Capture the cell that displays the provided text and extract its [x, y] central coordinate. 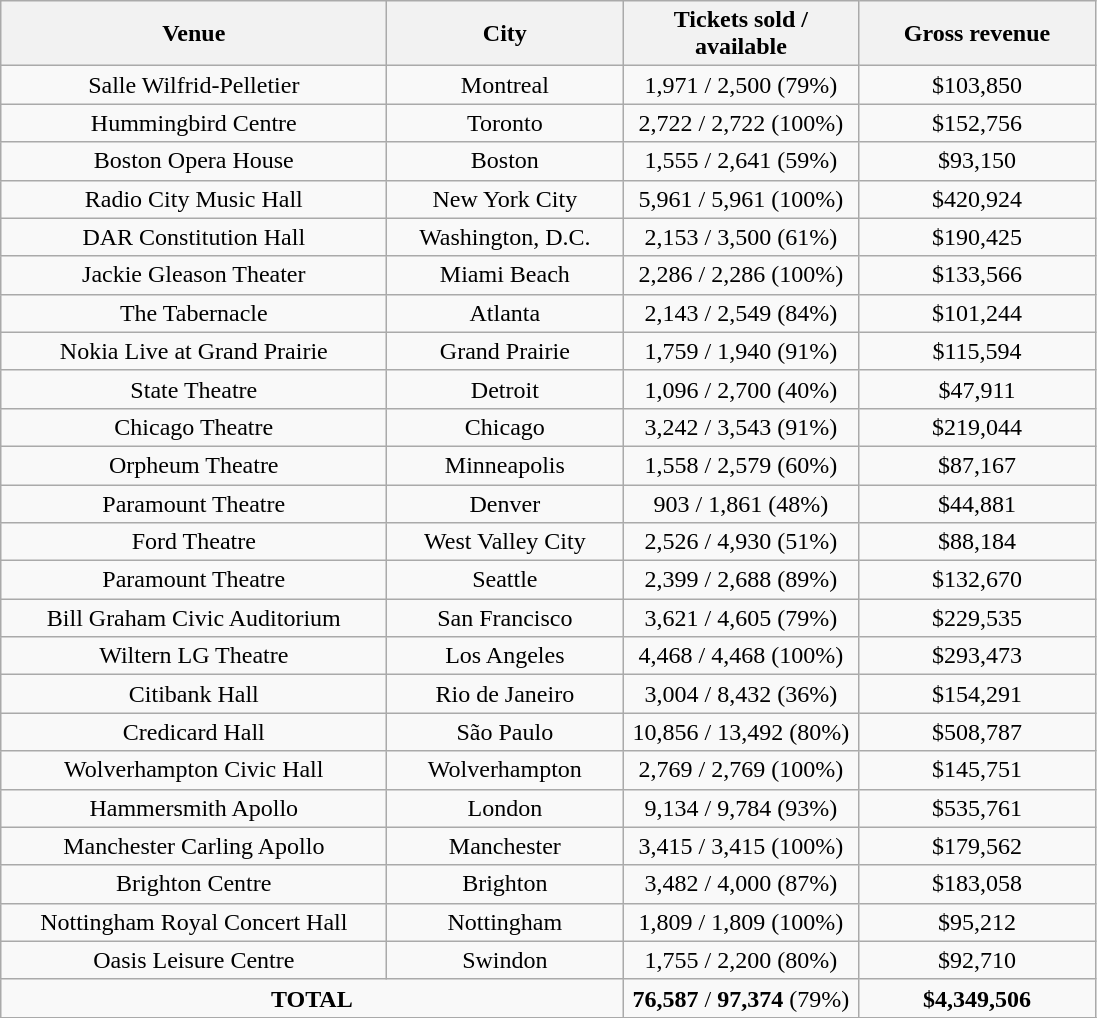
Bill Graham Civic Auditorium [194, 618]
Oasis Leisure Centre [194, 960]
2,286 / 2,286 (100%) [741, 275]
Nottingham Royal Concert Hall [194, 922]
The Tabernacle [194, 313]
Rio de Janeiro [505, 694]
1,755 / 2,200 (80%) [741, 960]
Venue [194, 34]
$133,566 [977, 275]
$190,425 [977, 237]
2,143 / 2,549 (84%) [741, 313]
3,004 / 8,432 (36%) [741, 694]
Los Angeles [505, 656]
Tickets sold / available [741, 34]
1,759 / 1,940 (91%) [741, 351]
$4,349,506 [977, 998]
Toronto [505, 123]
San Francisco [505, 618]
Manchester [505, 846]
Radio City Music Hall [194, 199]
$229,535 [977, 618]
3,242 / 3,543 (91%) [741, 427]
Nottingham [505, 922]
1,558 / 2,579 (60%) [741, 465]
Montreal [505, 85]
Detroit [505, 389]
$535,761 [977, 808]
$132,670 [977, 580]
Chicago [505, 427]
Credicard Hall [194, 732]
Hummingbird Centre [194, 123]
West Valley City [505, 542]
Salle Wilfrid-Pelletier [194, 85]
Seattle [505, 580]
$87,167 [977, 465]
$145,751 [977, 770]
$44,881 [977, 503]
Hammersmith Apollo [194, 808]
New York City [505, 199]
London [505, 808]
4,468 / 4,468 (100%) [741, 656]
$88,184 [977, 542]
Minneapolis [505, 465]
$103,850 [977, 85]
10,856 / 13,492 (80%) [741, 732]
Ford Theatre [194, 542]
$420,924 [977, 199]
1,555 / 2,641 (59%) [741, 161]
$293,473 [977, 656]
Boston Opera House [194, 161]
2,722 / 2,722 (100%) [741, 123]
Atlanta [505, 313]
Miami Beach [505, 275]
$95,212 [977, 922]
Brighton Centre [194, 884]
Gross revenue [977, 34]
Manchester Carling Apollo [194, 846]
1,971 / 2,500 (79%) [741, 85]
Chicago Theatre [194, 427]
2,153 / 3,500 (61%) [741, 237]
$115,594 [977, 351]
Brighton [505, 884]
$47,911 [977, 389]
Swindon [505, 960]
Nokia Live at Grand Prairie [194, 351]
Denver [505, 503]
State Theatre [194, 389]
$154,291 [977, 694]
Citibank Hall [194, 694]
Orpheum Theatre [194, 465]
5,961 / 5,961 (100%) [741, 199]
Wiltern LG Theatre [194, 656]
$183,058 [977, 884]
Boston [505, 161]
DAR Constitution Hall [194, 237]
Washington, D.C. [505, 237]
2,399 / 2,688 (89%) [741, 580]
1,809 / 1,809 (100%) [741, 922]
9,134 / 9,784 (93%) [741, 808]
2,526 / 4,930 (51%) [741, 542]
1,096 / 2,700 (40%) [741, 389]
76,587 / 97,374 (79%) [741, 998]
$93,150 [977, 161]
3,621 / 4,605 (79%) [741, 618]
2,769 / 2,769 (100%) [741, 770]
$92,710 [977, 960]
903 / 1,861 (48%) [741, 503]
$508,787 [977, 732]
$219,044 [977, 427]
City [505, 34]
TOTAL [312, 998]
$152,756 [977, 123]
Wolverhampton Civic Hall [194, 770]
São Paulo [505, 732]
3,415 / 3,415 (100%) [741, 846]
Jackie Gleason Theater [194, 275]
Wolverhampton [505, 770]
3,482 / 4,000 (87%) [741, 884]
$101,244 [977, 313]
Grand Prairie [505, 351]
$179,562 [977, 846]
